Extract the (x, y) coordinate from the center of the cell holding the provided text.  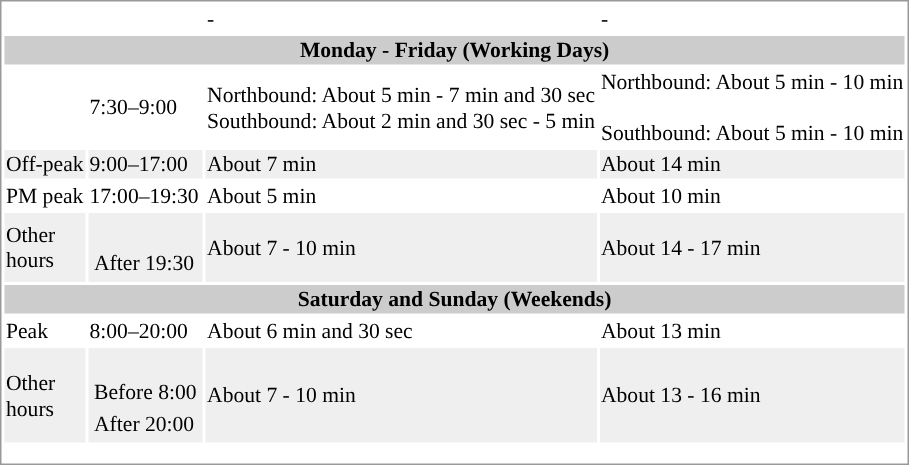
Before 8:00 (146, 392)
About 13 - 16 min (752, 395)
Peak (44, 330)
About 14 - 17 min (752, 248)
After 20:00 (146, 424)
Monday - Friday (Working Days) (454, 50)
About 13 min (752, 330)
About 5 min (402, 196)
About 6 min and 30 sec (402, 330)
About 10 min (752, 196)
17:00–19:30 (146, 196)
Saturday and Sunday (Weekends) (454, 299)
PM peak (44, 196)
Northbound: About 5 min - 7 min and 30 secSouthbound: About 2 min and 30 sec - 5 min (402, 108)
Northbound: About 5 min - 10 minSouthbound: About 5 min - 10 min (752, 108)
Before 8:00 After 20:00 (146, 395)
Off-peak (44, 164)
About 14 min (752, 164)
About 7 min (402, 164)
8:00–20:00 (146, 330)
9:00–17:00 (146, 164)
7:30–9:00 (146, 108)
